Search for the cell housing the specified text and yield its (x, y) center coordinate. 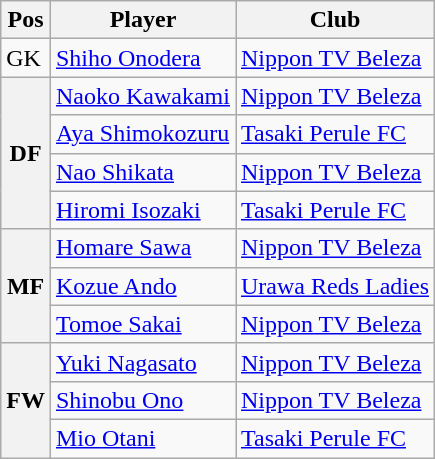
Pos (26, 20)
Yuki Nagasato (142, 362)
MF (26, 286)
Aya Shimokozuru (142, 134)
Club (336, 20)
FW (26, 400)
Mio Otani (142, 438)
Nao Shikata (142, 172)
Homare Sawa (142, 248)
Tomoe Sakai (142, 324)
Shinobu Ono (142, 400)
Shiho Onodera (142, 58)
Hiromi Isozaki (142, 210)
Kozue Ando (142, 286)
Player (142, 20)
DF (26, 153)
GK (26, 58)
Urawa Reds Ladies (336, 286)
Naoko Kawakami (142, 96)
